Scan for the cell matching the given text and deliver its [x, y] coordinate at center. 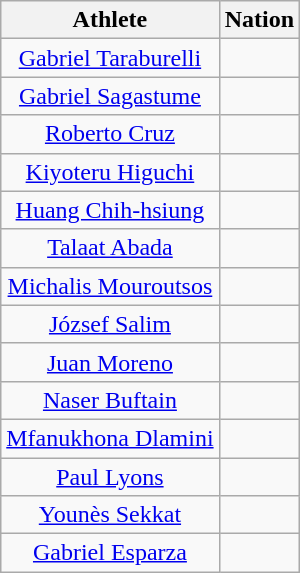
Mfanukhona Dlamini [110, 438]
Paul Lyons [110, 477]
Huang Chih-hsiung [110, 210]
Kiyoteru Higuchi [110, 172]
Gabriel Taraburelli [110, 58]
Roberto Cruz [110, 134]
Younès Sekkat [110, 515]
Talaat Abada [110, 248]
József Salim [110, 324]
Gabriel Sagastume [110, 96]
Michalis Mouroutsos [110, 286]
Athlete [110, 20]
Gabriel Esparza [110, 553]
Naser Buftain [110, 400]
Nation [259, 20]
Juan Moreno [110, 362]
